Extract the (x, y) coordinate from the center of the cell holding the provided text.  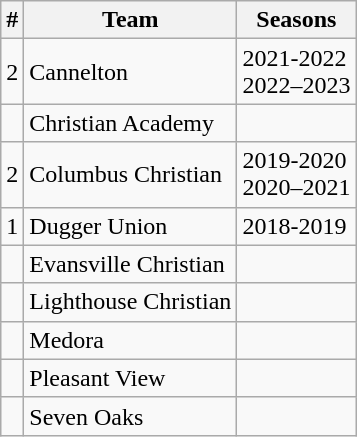
Cannelton (130, 72)
Seven Oaks (130, 416)
Lighthouse Christian (130, 302)
Evansville Christian (130, 264)
Dugger Union (130, 226)
1 (12, 226)
Medora (130, 340)
Team (130, 20)
# (12, 20)
Columbus Christian (130, 174)
Seasons (296, 20)
2019-20202020–2021 (296, 174)
Pleasant View (130, 378)
Christian Academy (130, 123)
2021-20222022–2023 (296, 72)
2018-2019 (296, 226)
